Detect which cell encompasses the target text, then output its [X, Y] center coordinate. 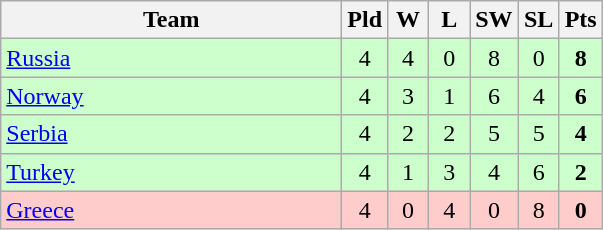
Team [172, 20]
Greece [172, 210]
Serbia [172, 134]
Turkey [172, 172]
Russia [172, 58]
SL [538, 20]
Pld [365, 20]
Norway [172, 96]
W [408, 20]
L [450, 20]
Pts [580, 20]
SW [494, 20]
